Capture the cell that displays the provided text and extract its (x, y) central coordinate. 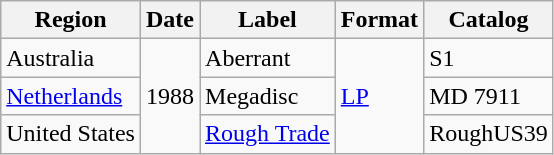
United States (71, 134)
Netherlands (71, 96)
LP (379, 96)
Catalog (489, 20)
S1 (489, 58)
MD 7911 (489, 96)
Format (379, 20)
RoughUS39 (489, 134)
Label (268, 20)
1988 (170, 96)
Aberrant (268, 58)
Australia (71, 58)
Megadisc (268, 96)
Region (71, 20)
Date (170, 20)
Rough Trade (268, 134)
